Return (X, Y) of the center of cell containing provided text 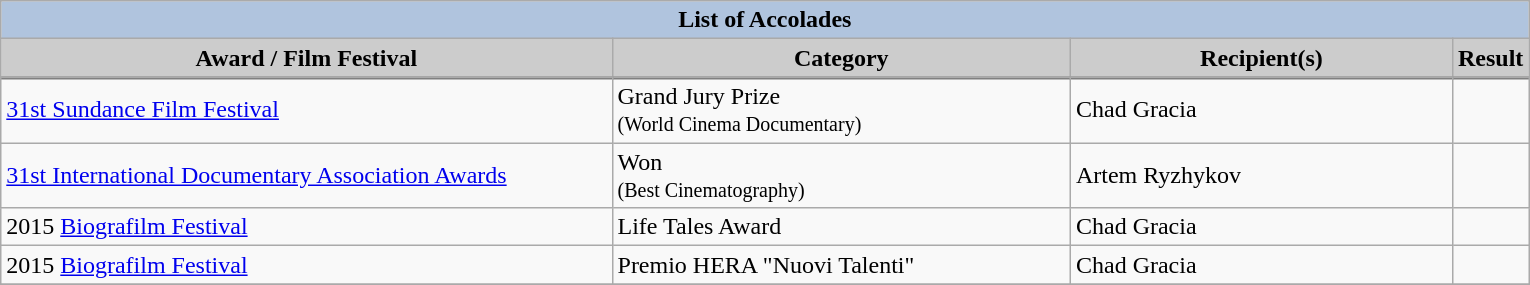
Premio HERA "Nuovi Talenti" (841, 265)
Won(Best Cinematography) (841, 176)
Award / Film Festival (306, 58)
Category (841, 58)
Recipient(s) (1261, 58)
31st Sundance Film Festival (306, 110)
Artem Ryzhykov (1261, 176)
Life Tales Award (841, 227)
Result (1490, 58)
List of Accolades (765, 20)
31st International Documentary Association Awards (306, 176)
Grand Jury Prize(World Cinema Documentary) (841, 110)
